Locate the cell with the specified text and output its (X, Y) center coordinate. 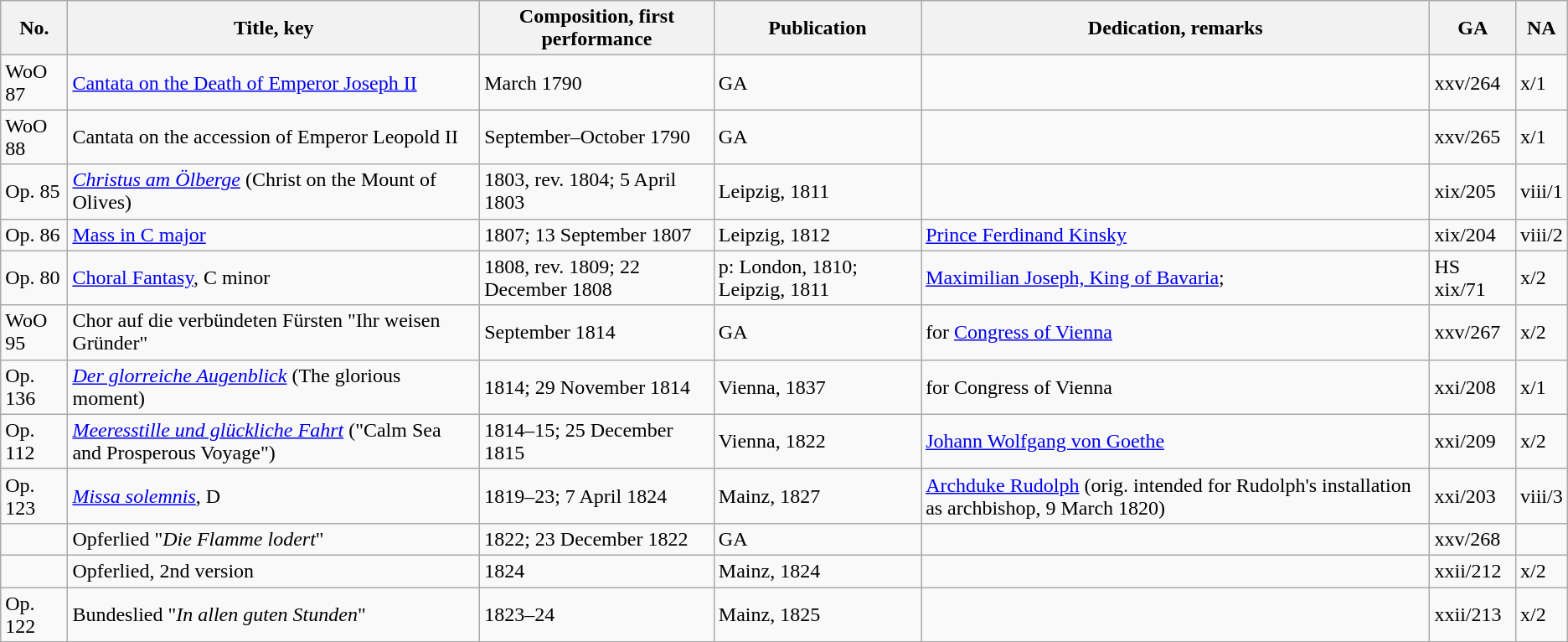
Op. 112 (34, 441)
xxii/212 (1473, 571)
HS xix/71 (1473, 278)
1808, rev. 1809; 22 December 1808 (597, 278)
Chor auf die verbündeten Fürsten "Ihr weisen Gründer" (274, 332)
Leipzig, 1812 (818, 235)
xxi/209 (1473, 441)
Bundeslied "In allen guten Stunden" (274, 614)
Op. 86 (34, 235)
Mainz, 1825 (818, 614)
Op. 80 (34, 278)
xxv/265 (1473, 137)
Johann Wolfgang von Goethe (1176, 441)
Der glorreiche Augenblick (The glorious moment) (274, 387)
Op. 85 (34, 191)
WoO 87 (34, 82)
Op. 122 (34, 614)
1803, rev. 1804; 5 April 1803 (597, 191)
1824 (597, 571)
March 1790 (597, 82)
Op. 123 (34, 496)
Opferlied "Die Flamme lodert" (274, 539)
Archduke Rudolph (orig. intended for Rudolph's installation as archbishop, 9 March 1820) (1176, 496)
Mainz, 1827 (818, 496)
No. (34, 28)
1807; 13 September 1807 (597, 235)
NA (1541, 28)
Missa solemnis, D (274, 496)
WoO 88 (34, 137)
1819–23; 7 April 1824 (597, 496)
Vienna, 1822 (818, 441)
viii/2 (1541, 235)
xxv/267 (1473, 332)
xxi/208 (1473, 387)
xxi/203 (1473, 496)
Composition, first performance (597, 28)
Cantata on the Death of Emperor Joseph II (274, 82)
Christus am Ölberge (Christ on the Mount of Olives) (274, 191)
viii/1 (1541, 191)
Dedication, remarks (1176, 28)
Maximilian Joseph, King of Bavaria; (1176, 278)
Publication (818, 28)
Leipzig, 1811 (818, 191)
Mass in C major (274, 235)
viii/3 (1541, 496)
Op. 136 (34, 387)
p: London, 1810; Leipzig, 1811 (818, 278)
xxii/213 (1473, 614)
1814; 29 November 1814 (597, 387)
1823–24 (597, 614)
xix/205 (1473, 191)
WoO 95 (34, 332)
1822; 23 December 1822 (597, 539)
Vienna, 1837 (818, 387)
September–October 1790 (597, 137)
Prince Ferdinand Kinsky (1176, 235)
xxv/264 (1473, 82)
xxv/268 (1473, 539)
xix/204 (1473, 235)
Mainz, 1824 (818, 571)
Title, key (274, 28)
Opferlied, 2nd version (274, 571)
Cantata on the accession of Emperor Leopold II (274, 137)
Choral Fantasy, C minor (274, 278)
1814–15; 25 December 1815 (597, 441)
Meeresstille und glückliche Fahrt ("Calm Sea and Prosperous Voyage") (274, 441)
September 1814 (597, 332)
